Output the [x, y] coordinate of the center of the cell containing the given text.  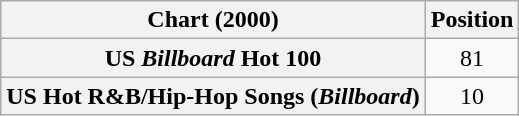
Chart (2000) [213, 20]
US Billboard Hot 100 [213, 58]
10 [472, 96]
81 [472, 58]
US Hot R&B/Hip-Hop Songs (Billboard) [213, 96]
Position [472, 20]
